Scan for the cell matching the given text and deliver its [x, y] coordinate at center. 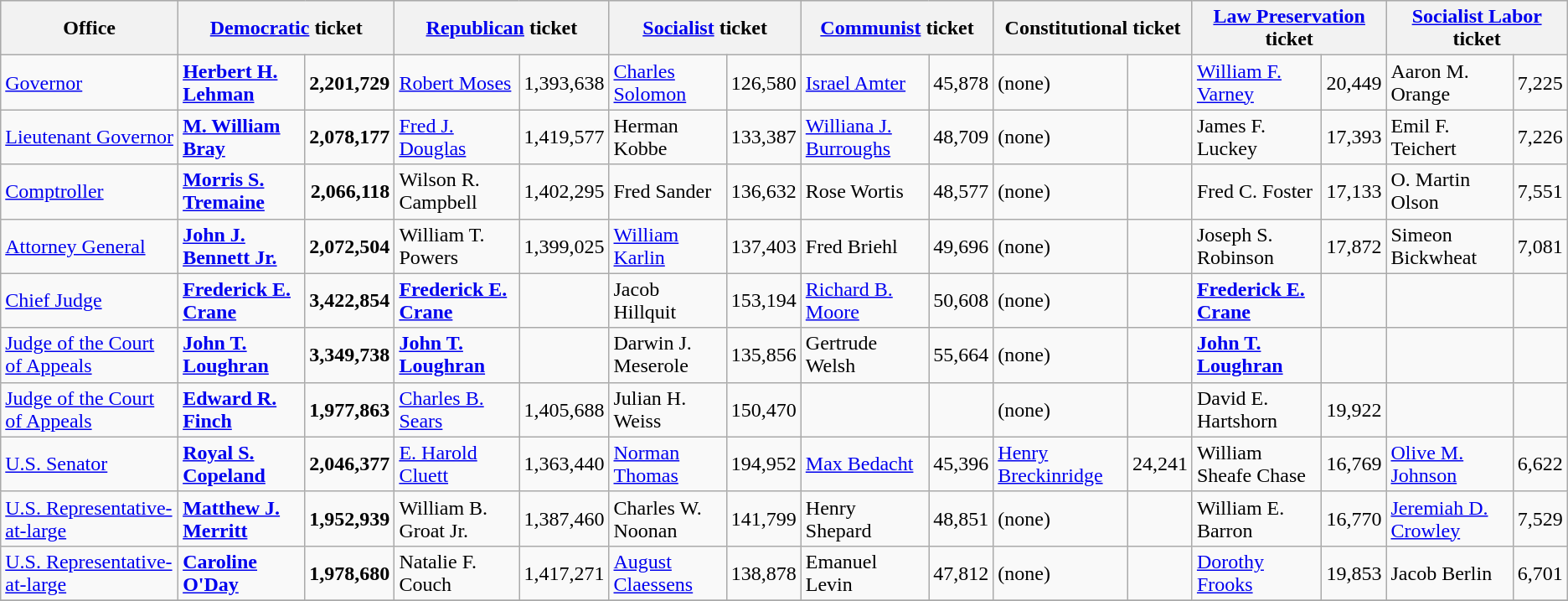
1,977,863 [350, 409]
Julian H. Weiss [668, 409]
Democratic ticket [286, 28]
55,664 [962, 355]
Charles W. Noonan [668, 518]
Office [90, 28]
Max Bedacht [864, 464]
1,387,460 [565, 518]
Royal S. Copeland [241, 464]
19,853 [1354, 573]
1,417,271 [565, 573]
Herbert H. Lehman [241, 82]
16,770 [1354, 518]
Governor [90, 82]
Emanuel Levin [864, 573]
Constitutional ticket [1093, 28]
135,856 [764, 355]
1,978,680 [350, 573]
Henry Breckinridge [1060, 464]
2,201,729 [350, 82]
2,072,504 [350, 246]
William E. Barron [1256, 518]
1,363,440 [565, 464]
William Karlin [668, 246]
1,405,688 [565, 409]
136,632 [764, 191]
M. William Bray [241, 137]
45,878 [962, 82]
7,551 [1540, 191]
3,349,738 [350, 355]
Charles B. Sears [457, 409]
William Sheafe Chase [1256, 464]
Robert Moses [457, 82]
Joseph S. Robinson [1256, 246]
7,081 [1540, 246]
Comptroller [90, 191]
Dorothy Frooks [1256, 573]
45,396 [962, 464]
John J. Bennett Jr. [241, 246]
Republican ticket [502, 28]
49,696 [962, 246]
1,393,638 [565, 82]
Darwin J. Meserole [668, 355]
50,608 [962, 300]
138,878 [764, 573]
194,952 [764, 464]
17,393 [1354, 137]
6,622 [1540, 464]
Jeremiah D. Crowley [1449, 518]
1,419,577 [565, 137]
Richard B. Moore [864, 300]
Williana J. Burroughs [864, 137]
153,194 [764, 300]
Herman Kobbe [668, 137]
Fred Sander [668, 191]
7,529 [1540, 518]
Jacob Hillquit [668, 300]
Lieutenant Governor [90, 137]
1,952,939 [350, 518]
E. Harold Cluett [457, 464]
2,066,118 [350, 191]
Jacob Berlin [1449, 573]
August Claessens [668, 573]
Aaron M. Orange [1449, 82]
2,046,377 [350, 464]
1,402,295 [565, 191]
Matthew J. Merritt [241, 518]
47,812 [962, 573]
Attorney General [90, 246]
Edward R. Finch [241, 409]
20,449 [1354, 82]
7,225 [1540, 82]
U.S. Senator [90, 464]
133,387 [764, 137]
William B. Groat Jr. [457, 518]
Socialist ticket [705, 28]
Law Preservation ticket [1289, 28]
17,872 [1354, 246]
1,399,025 [565, 246]
7,226 [1540, 137]
James F. Luckey [1256, 137]
Natalie F. Couch [457, 573]
48,851 [962, 518]
48,577 [962, 191]
William T. Powers [457, 246]
Socialist Labor ticket [1477, 28]
24,241 [1159, 464]
17,133 [1354, 191]
Fred J. Douglas [457, 137]
16,769 [1354, 464]
Charles Solomon [668, 82]
Norman Thomas [668, 464]
141,799 [764, 518]
Simeon Bickwheat [1449, 246]
Wilson R. Campbell [457, 191]
137,403 [764, 246]
48,709 [962, 137]
Fred Briehl [864, 246]
19,922 [1354, 409]
Communist ticket [897, 28]
O. Martin Olson [1449, 191]
Rose Wortis [864, 191]
Morris S. Tremaine [241, 191]
6,701 [1540, 573]
Fred C. Foster [1256, 191]
Emil F. Teichert [1449, 137]
150,470 [764, 409]
2,078,177 [350, 137]
David E. Hartshorn [1256, 409]
Henry Shepard [864, 518]
William F. Varney [1256, 82]
Caroline O'Day [241, 573]
Gertrude Welsh [864, 355]
3,422,854 [350, 300]
126,580 [764, 82]
Chief Judge [90, 300]
Israel Amter [864, 82]
Olive M. Johnson [1449, 464]
